Scan for the cell matching the given text and deliver its (x, y) coordinate at center. 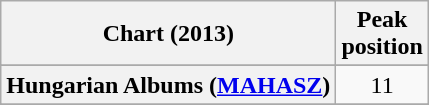
Peakposition (382, 34)
Chart (2013) (168, 34)
11 (382, 85)
Hungarian Albums (MAHASZ) (168, 85)
